Locate the cell with the specified text and output its (X, Y) center coordinate. 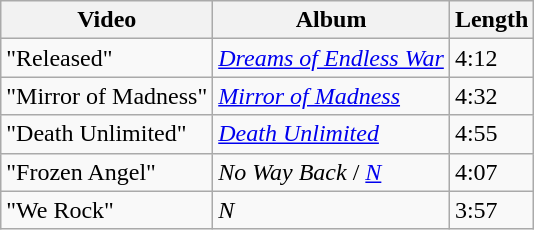
"Mirror of Madness" (107, 96)
"Released" (107, 58)
Death Unlimited (332, 134)
"Death Unlimited" (107, 134)
Dreams of Endless War (332, 58)
"We Rock" (107, 210)
4:12 (491, 58)
Length (491, 20)
4:32 (491, 96)
3:57 (491, 210)
4:55 (491, 134)
Video (107, 20)
4:07 (491, 172)
Album (332, 20)
No Way Back / N (332, 172)
Mirror of Madness (332, 96)
"Frozen Angel" (107, 172)
N (332, 210)
